Identify which cell holds the provided text, then report its [x, y] central coordinate. 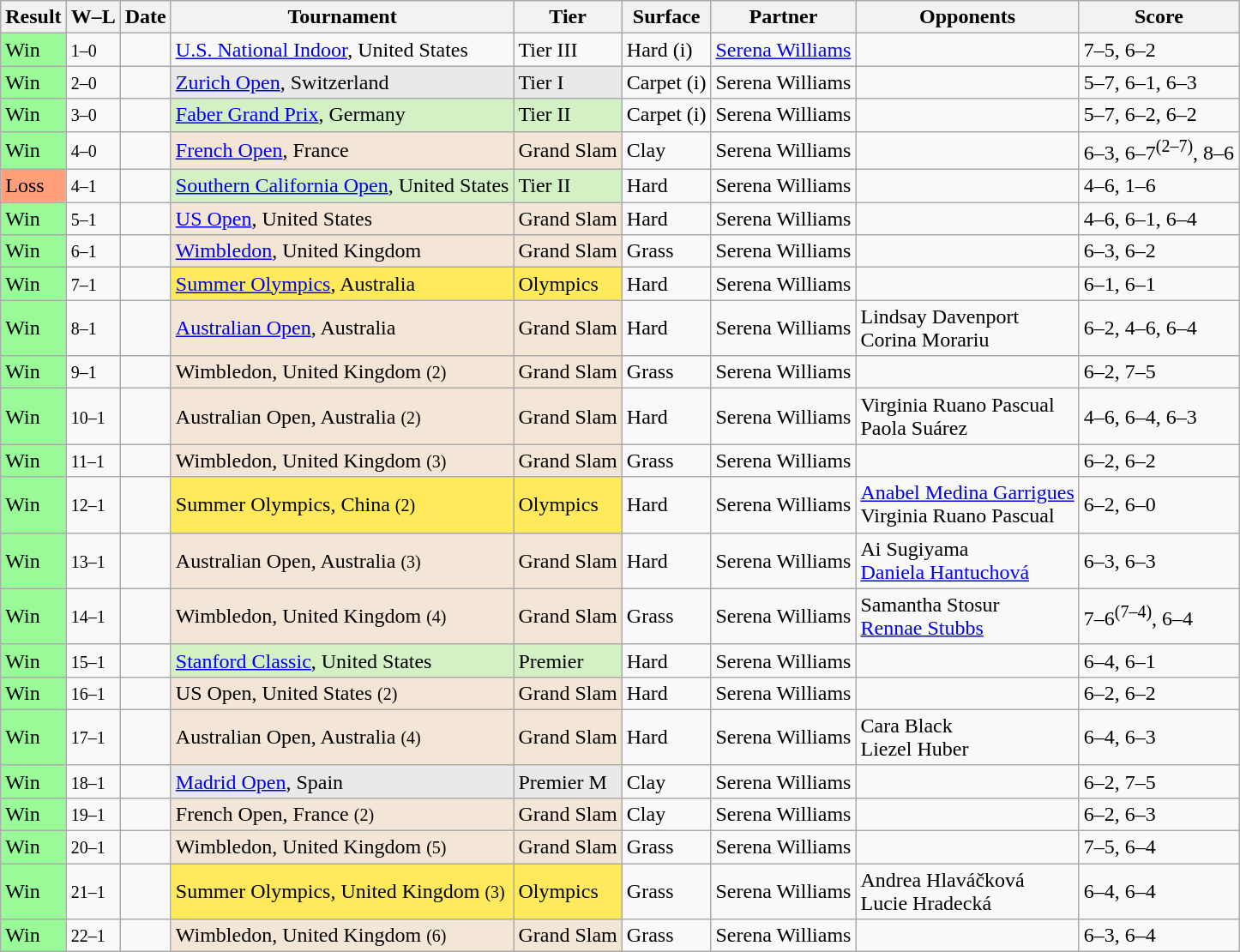
Andrea Hlaváčková Lucie Hradecká [967, 892]
6–3, 6–2 [1159, 251]
U.S. National Indoor, United States [342, 50]
8–1 [93, 328]
19–1 [93, 814]
6–2, 6–3 [1159, 814]
5–1 [93, 219]
Wimbledon, United Kingdom [342, 251]
6–3, 6–4 [1159, 936]
Cara Black Liezel Huber [967, 738]
Virginia Ruano Pascual Paola Suárez [967, 417]
6–1, 6–1 [1159, 284]
6–1 [93, 251]
7–5, 6–2 [1159, 50]
12–1 [93, 504]
18–1 [93, 781]
3–0 [93, 115]
6–3, 6–3 [1159, 561]
Zurich Open, Switzerland [342, 82]
Madrid Open, Spain [342, 781]
Tier I [568, 82]
6–3, 6–7(2–7), 8–6 [1159, 151]
10–1 [93, 417]
Opponents [967, 17]
Tournament [342, 17]
Surface [666, 17]
Australian Open, Australia (3) [342, 561]
2–0 [93, 82]
Wimbledon, United Kingdom (5) [342, 847]
Southern California Open, United States [342, 186]
9–1 [93, 372]
5–7, 6–1, 6–3 [1159, 82]
21–1 [93, 892]
14–1 [93, 616]
Wimbledon, United Kingdom (6) [342, 936]
US Open, United States (2) [342, 693]
6–2, 6–0 [1159, 504]
4–6, 1–6 [1159, 186]
16–1 [93, 693]
4–6, 6–4, 6–3 [1159, 417]
7–1 [93, 284]
Summer Olympics, United Kingdom (3) [342, 892]
Anabel Medina Garrigues Virginia Ruano Pascual [967, 504]
Samantha Stosur Rennae Stubbs [967, 616]
Partner [784, 17]
4–1 [93, 186]
15–1 [93, 660]
4–6, 6–1, 6–4 [1159, 219]
Tier [568, 17]
Score [1159, 17]
6–4, 6–4 [1159, 892]
Result [33, 17]
17–1 [93, 738]
Stanford Classic, United States [342, 660]
Date [146, 17]
Premier [568, 660]
6–4, 6–1 [1159, 660]
US Open, United States [342, 219]
22–1 [93, 936]
7–6(7–4), 6–4 [1159, 616]
20–1 [93, 847]
Australian Open, Australia (2) [342, 417]
Australian Open, Australia [342, 328]
Ai Sugiyama Daniela Hantuchová [967, 561]
Summer Olympics, China (2) [342, 504]
French Open, France (2) [342, 814]
7–5, 6–4 [1159, 847]
Summer Olympics, Australia [342, 284]
Premier M [568, 781]
5–7, 6–2, 6–2 [1159, 115]
Loss [33, 186]
Wimbledon, United Kingdom (4) [342, 616]
Faber Grand Prix, Germany [342, 115]
W–L [93, 17]
Wimbledon, United Kingdom (3) [342, 461]
6–2, 4–6, 6–4 [1159, 328]
French Open, France [342, 151]
Tier III [568, 50]
Australian Open, Australia (4) [342, 738]
Lindsay Davenport Corina Morariu [967, 328]
11–1 [93, 461]
6–4, 6–3 [1159, 738]
Wimbledon, United Kingdom (2) [342, 372]
Hard (i) [666, 50]
13–1 [93, 561]
4–0 [93, 151]
1–0 [93, 50]
